Identify which cell holds the provided text, then report its [x, y] central coordinate. 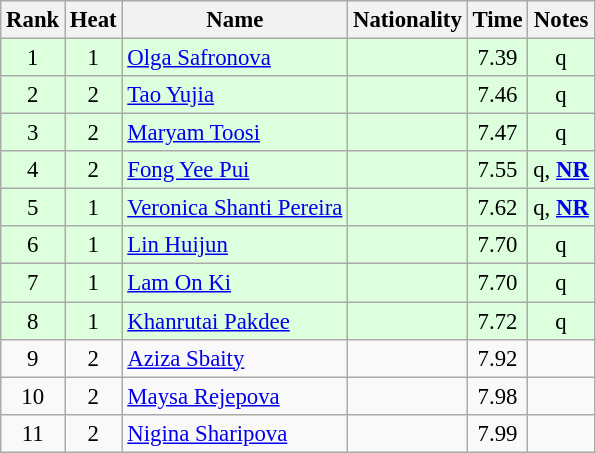
Khanrutai Pakdee [235, 321]
6 [33, 245]
Lin Huijun [235, 245]
Veronica Shanti Pereira [235, 208]
Time [498, 20]
Notes [561, 20]
Maysa Rejepova [235, 396]
5 [33, 208]
4 [33, 170]
Olga Safronova [235, 58]
7.39 [498, 58]
7.47 [498, 133]
Aziza Sbaity [235, 358]
8 [33, 321]
Lam On Ki [235, 283]
Heat [94, 20]
3 [33, 133]
7.99 [498, 433]
7.62 [498, 208]
7.46 [498, 95]
Fong Yee Pui [235, 170]
Name [235, 20]
7 [33, 283]
7.72 [498, 321]
Nigina Sharipova [235, 433]
11 [33, 433]
Nationality [408, 20]
Rank [33, 20]
7.92 [498, 358]
10 [33, 396]
7.98 [498, 396]
9 [33, 358]
Tao Yujia [235, 95]
7.55 [498, 170]
Maryam Toosi [235, 133]
